Capture the cell that displays the provided text and extract its [x, y] central coordinate. 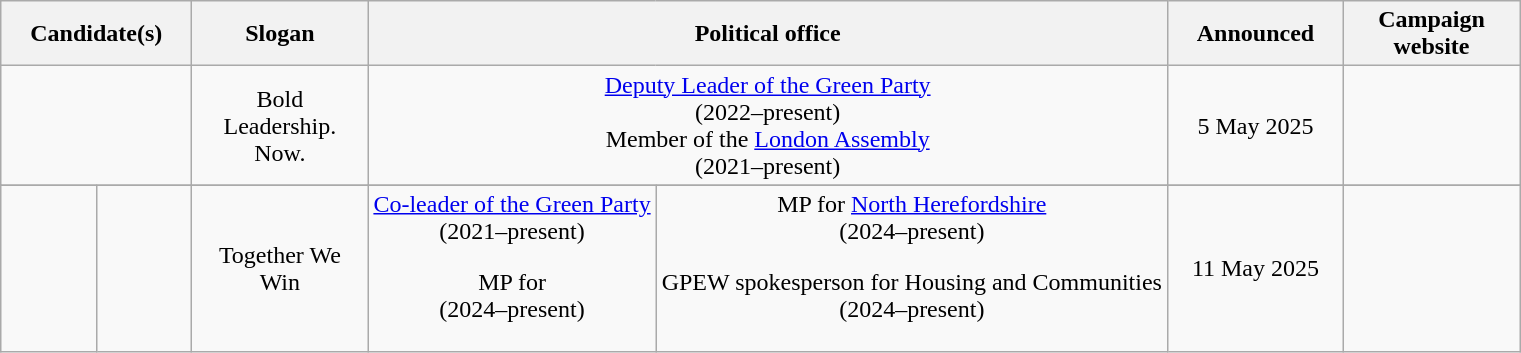
Announced [1255, 34]
5 May 2025 [1255, 126]
Deputy Leader of the Green Party(2022–present)Member of the London Assembly(2021–present) [768, 126]
Candidate(s) [96, 34]
Co-leader of the Green Party(2021–present)MP for (2024–present) [512, 268]
11 May 2025 [1255, 268]
Together We Win [280, 268]
Political office [768, 34]
Campaign website [1431, 34]
Slogan [280, 34]
MP for North Herefordshire(2024–present)GPEW spokesperson for Housing and Communities(2024–present) [912, 268]
Bold Leadership. Now. [280, 126]
